Return the [X, Y] coordinate for the center point of the cell that contains the specified text.  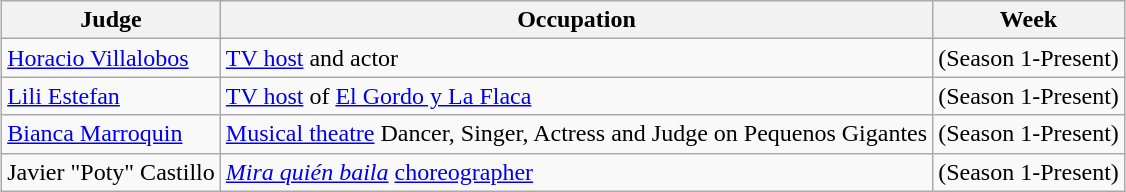
Mira quién baila choreographer [576, 172]
TV host of El Gordo y La Flaca [576, 96]
Javier "Poty" Castillo [112, 172]
Musical theatre Dancer, Singer, Actress and Judge on Pequenos Gigantes [576, 134]
Week [1029, 20]
Occupation [576, 20]
Judge [112, 20]
Lili Estefan [112, 96]
Horacio Villalobos [112, 58]
TV host and actor [576, 58]
Bianca Marroquin [112, 134]
